For the text-containing cell, return its midpoint in [X, Y] coordinate format. 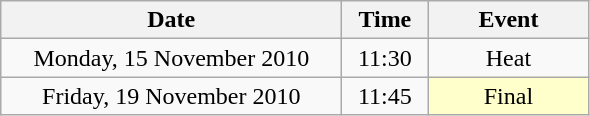
Event [508, 20]
Date [172, 20]
11:30 [385, 58]
Monday, 15 November 2010 [172, 58]
11:45 [385, 96]
Final [508, 96]
Heat [508, 58]
Friday, 19 November 2010 [172, 96]
Time [385, 20]
